For the text-containing cell, return its midpoint in [x, y] coordinate format. 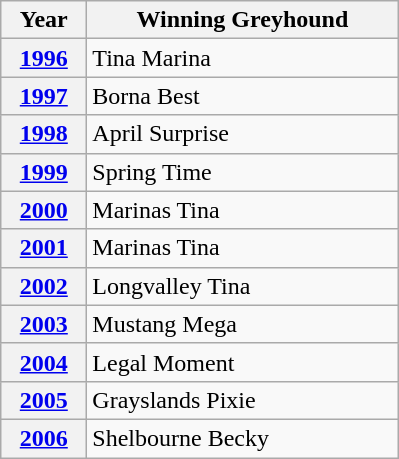
Legal Moment [242, 362]
Year [44, 20]
2002 [44, 286]
2001 [44, 248]
Tina Marina [242, 58]
Shelbourne Becky [242, 438]
1999 [44, 172]
Mustang Mega [242, 324]
2003 [44, 324]
Spring Time [242, 172]
Borna Best [242, 96]
1997 [44, 96]
2006 [44, 438]
April Surprise [242, 134]
1998 [44, 134]
Grayslands Pixie [242, 400]
2004 [44, 362]
Longvalley Tina [242, 286]
2000 [44, 210]
1996 [44, 58]
2005 [44, 400]
Winning Greyhound [242, 20]
